Determine the [X, Y] coordinate at the center of the cell enclosing the given text.  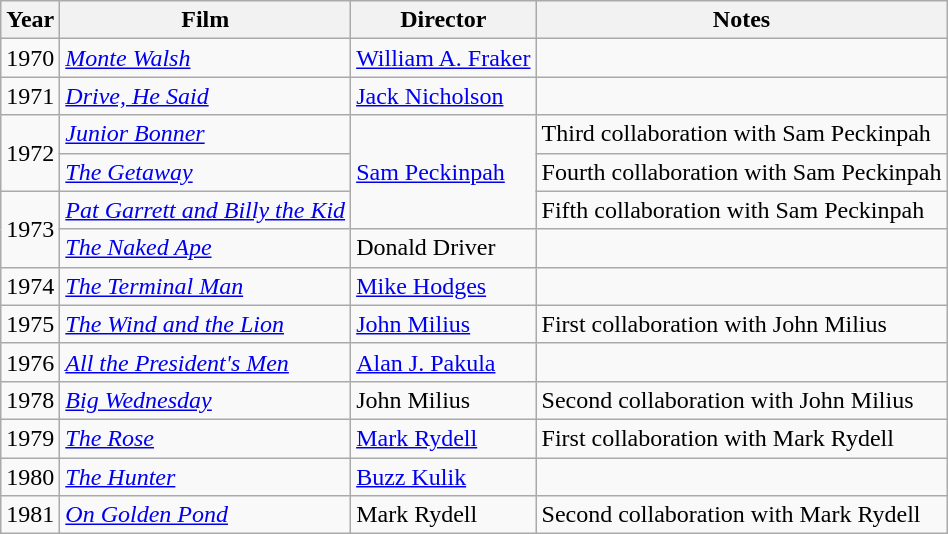
1970 [30, 58]
Film [206, 20]
Drive, He Said [206, 96]
The Rose [206, 438]
1975 [30, 324]
1981 [30, 515]
1976 [30, 362]
Buzz Kulik [444, 477]
The Terminal Man [206, 286]
1978 [30, 400]
Second collaboration with Mark Rydell [742, 515]
Alan J. Pakula [444, 362]
Second collaboration with John Milius [742, 400]
Junior Bonner [206, 134]
1979 [30, 438]
First collaboration with Mark Rydell [742, 438]
Donald Driver [444, 248]
The Wind and the Lion [206, 324]
1974 [30, 286]
The Hunter [206, 477]
Big Wednesday [206, 400]
First collaboration with John Milius [742, 324]
Year [30, 20]
Notes [742, 20]
The Getaway [206, 172]
1972 [30, 153]
Director [444, 20]
Monte Walsh [206, 58]
1973 [30, 229]
Pat Garrett and Billy the Kid [206, 210]
The Naked Ape [206, 248]
1980 [30, 477]
Mike Hodges [444, 286]
On Golden Pond [206, 515]
Sam Peckinpah [444, 172]
Fifth collaboration with Sam Peckinpah [742, 210]
Fourth collaboration with Sam Peckinpah [742, 172]
William A. Fraker [444, 58]
Jack Nicholson [444, 96]
1971 [30, 96]
Third collaboration with Sam Peckinpah [742, 134]
All the President's Men [206, 362]
